Extract the [x, y] coordinate from the center of the cell holding the provided text.  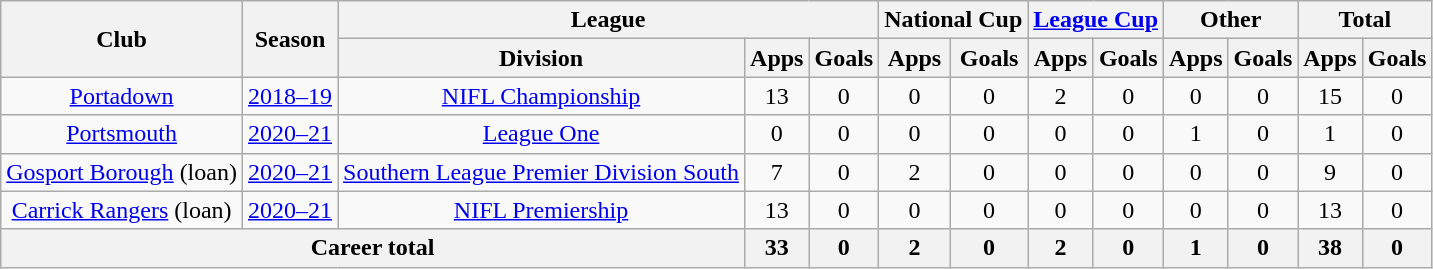
33 [777, 248]
Other [1231, 20]
Division [542, 58]
Club [122, 39]
9 [1330, 172]
7 [777, 172]
15 [1330, 96]
League One [542, 134]
Carrick Rangers (loan) [122, 210]
League Cup [1096, 20]
National Cup [954, 20]
Portadown [122, 96]
38 [1330, 248]
NIFL Premiership [542, 210]
NIFL Championship [542, 96]
Portsmouth [122, 134]
Season [290, 39]
Gosport Borough (loan) [122, 172]
2018–19 [290, 96]
Total [1365, 20]
Southern League Premier Division South [542, 172]
Career total [373, 248]
League [608, 20]
